From the cell containing the given text, extract its center point as (X, Y) coordinate. 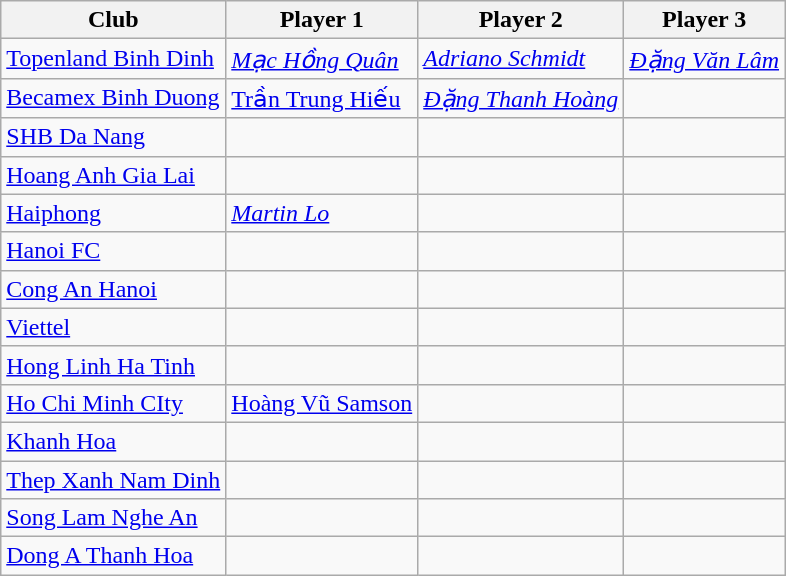
Mạc Hồng Quân (322, 59)
Martin Lo (322, 213)
Hoang Anh Gia Lai (114, 175)
Hoàng Vũ Samson (322, 403)
Player 2 (521, 20)
Hanoi FC (114, 251)
Khanh Hoa (114, 441)
Viettel (114, 327)
Becamex Binh Duong (114, 98)
Ho Chi Minh CIty (114, 403)
Thep Xanh Nam Dinh (114, 479)
Trần Trung Hiếu (322, 98)
Haiphong (114, 213)
Player 1 (322, 20)
Đặng Thanh Hoàng (521, 98)
SHB Da Nang (114, 137)
Hong Linh Ha Tinh (114, 365)
Cong An Hanoi (114, 289)
Topenland Binh Dinh (114, 59)
Song Lam Nghe An (114, 518)
Adriano Schmidt (521, 59)
Dong A Thanh Hoa (114, 556)
Player 3 (704, 20)
Đặng Văn Lâm (704, 59)
Club (114, 20)
